Extract the (x, y) coordinate from the center of the cell holding the provided text.  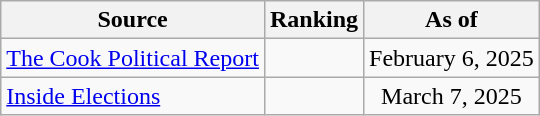
Inside Elections (133, 96)
Ranking (314, 20)
The Cook Political Report (133, 58)
As of (452, 20)
Source (133, 20)
March 7, 2025 (452, 96)
February 6, 2025 (452, 58)
